Capture the cell that displays the provided text and extract its (X, Y) central coordinate. 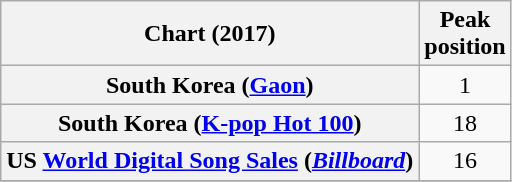
South Korea (K-pop Hot 100) (210, 123)
1 (465, 85)
US World Digital Song Sales (Billboard) (210, 161)
18 (465, 123)
Peakposition (465, 34)
Chart (2017) (210, 34)
16 (465, 161)
South Korea (Gaon) (210, 85)
